Locate the cell with the specified text and output its (X, Y) center coordinate. 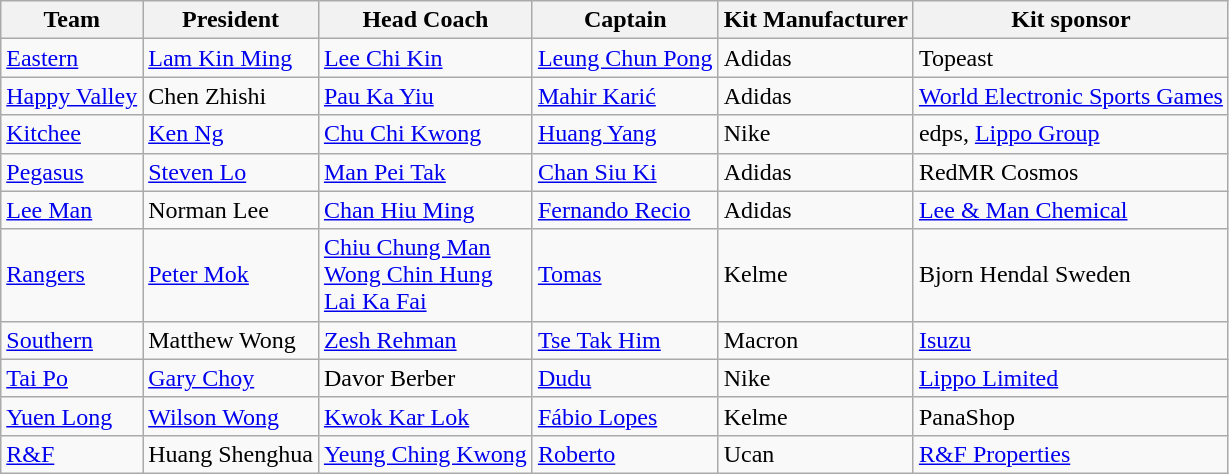
Team (72, 20)
Dudu (625, 378)
Macron (816, 340)
Huang Yang (625, 134)
Tse Tak Him (625, 340)
R&F (72, 454)
Matthew Wong (231, 340)
Rangers (72, 275)
Davor Berber (425, 378)
Peter Mok (231, 275)
Wilson Wong (231, 416)
Huang Shenghua (231, 454)
Chiu Chung Man Wong Chin Hung Lai Ka Fai (425, 275)
Kitchee (72, 134)
Zesh Rehman (425, 340)
Chu Chi Kwong (425, 134)
Man Pei Tak (425, 172)
Chan Siu Ki (625, 172)
Lee Man (72, 210)
Kit Manufacturer (816, 20)
Pau Ka Yiu (425, 96)
Topeast (1070, 58)
Norman Lee (231, 210)
Tomas (625, 275)
Chen Zhishi (231, 96)
Yuen Long (72, 416)
Head Coach (425, 20)
World Electronic Sports Games (1070, 96)
Ucan (816, 454)
Captain (625, 20)
Leung Chun Pong (625, 58)
Pegasus (72, 172)
Kit sponsor (1070, 20)
Lee Chi Kin (425, 58)
Fernando Recio (625, 210)
Kwok Kar Lok (425, 416)
Yeung Ching Kwong (425, 454)
Ken Ng (231, 134)
Roberto (625, 454)
R&F Properties (1070, 454)
Happy Valley (72, 96)
RedMR Cosmos (1070, 172)
Lippo Limited (1070, 378)
Chan Hiu Ming (425, 210)
Bjorn Hendal Sweden (1070, 275)
Eastern (72, 58)
Isuzu (1070, 340)
PanaShop (1070, 416)
Steven Lo (231, 172)
Lam Kin Ming (231, 58)
Gary Choy (231, 378)
Tai Po (72, 378)
Southern (72, 340)
Lee & Man Chemical (1070, 210)
Fábio Lopes (625, 416)
Mahir Karić (625, 96)
edps, Lippo Group (1070, 134)
President (231, 20)
